Provide the [X, Y] coordinate of the cell's center where the given text is located.  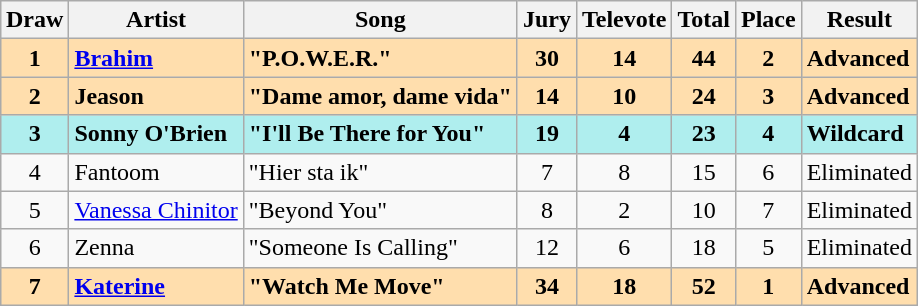
Artist [156, 20]
Wildcard [859, 134]
Sonny O'Brien [156, 134]
24 [704, 96]
34 [546, 286]
Song [380, 20]
Zenna [156, 248]
"Watch Me Move" [380, 286]
Televote [624, 20]
Draw [34, 20]
52 [704, 286]
"Someone Is Calling" [380, 248]
Fantoom [156, 172]
"Beyond You" [380, 210]
Result [859, 20]
Jeason [156, 96]
Brahim [156, 58]
30 [546, 58]
"I'll Be There for You" [380, 134]
23 [704, 134]
12 [546, 248]
"Hier sta ik" [380, 172]
Total [704, 20]
"Dame amor, dame vida" [380, 96]
Jury [546, 20]
44 [704, 58]
19 [546, 134]
Katerine [156, 286]
Place [768, 20]
Vanessa Chinitor [156, 210]
"P.O.W.E.R." [380, 58]
15 [704, 172]
